Identify which cell holds the provided text, then report its [x, y] central coordinate. 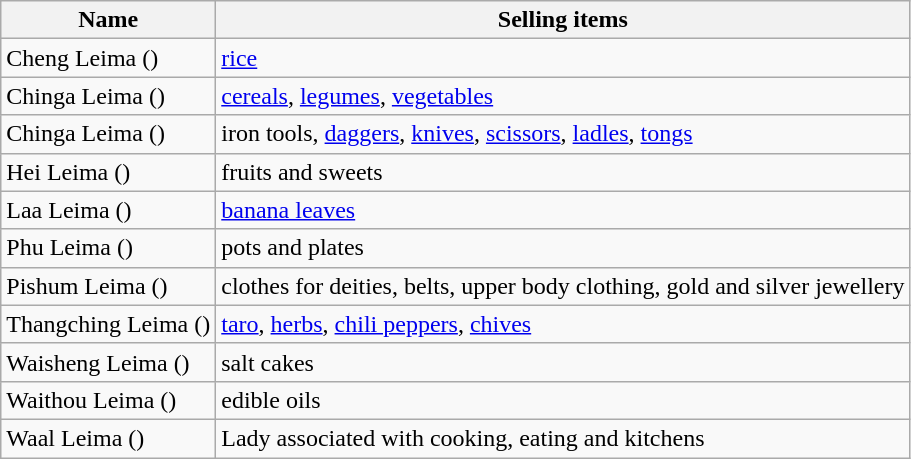
rice [563, 58]
banana leaves [563, 210]
taro, herbs, chili peppers, chives [563, 324]
Selling items [563, 20]
edible oils [563, 400]
salt cakes [563, 362]
iron tools, daggers, knives, scissors, ladles, tongs [563, 134]
Laa Leima () [108, 210]
clothes for deities, belts, upper body clothing, gold and silver jewellery [563, 286]
Pishum Leima () [108, 286]
Cheng Leima () [108, 58]
cereals, legumes, vegetables [563, 96]
Waal Leima () [108, 438]
Waithou Leima () [108, 400]
Hei Leima () [108, 172]
Waisheng Leima () [108, 362]
Name [108, 20]
Phu Leima () [108, 248]
Lady associated with cooking, eating and kitchens [563, 438]
fruits and sweets [563, 172]
Thangching Leima () [108, 324]
pots and plates [563, 248]
